Pinpoint the cell where the given text exists, returning its [X, Y] midpoint coordinate. 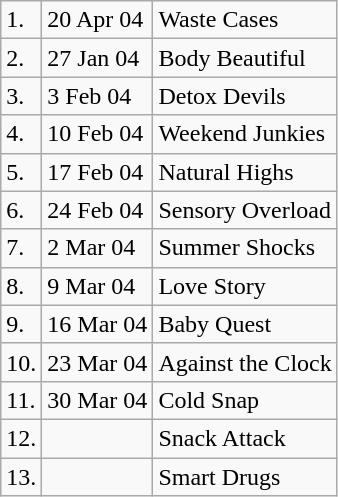
12. [22, 438]
8. [22, 286]
3. [22, 96]
Smart Drugs [245, 477]
17 Feb 04 [98, 172]
Baby Quest [245, 324]
30 Mar 04 [98, 400]
Summer Shocks [245, 248]
Against the Clock [245, 362]
Natural Highs [245, 172]
2. [22, 58]
13. [22, 477]
23 Mar 04 [98, 362]
24 Feb 04 [98, 210]
5. [22, 172]
Cold Snap [245, 400]
1. [22, 20]
Weekend Junkies [245, 134]
Sensory Overload [245, 210]
6. [22, 210]
27 Jan 04 [98, 58]
2 Mar 04 [98, 248]
9 Mar 04 [98, 286]
9. [22, 324]
20 Apr 04 [98, 20]
16 Mar 04 [98, 324]
7. [22, 248]
3 Feb 04 [98, 96]
Waste Cases [245, 20]
Snack Attack [245, 438]
Detox Devils [245, 96]
4. [22, 134]
Body Beautiful [245, 58]
10 Feb 04 [98, 134]
Love Story [245, 286]
11. [22, 400]
10. [22, 362]
